Extract the (X, Y) coordinate from the center of the cell holding the provided text.  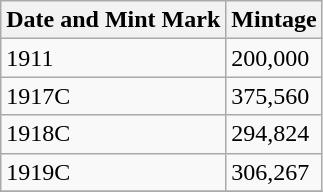
1911 (114, 58)
294,824 (274, 134)
1918C (114, 134)
Mintage (274, 20)
1917C (114, 96)
1919C (114, 172)
306,267 (274, 172)
200,000 (274, 58)
375,560 (274, 96)
Date and Mint Mark (114, 20)
